Scan for the cell matching the given text and deliver its [X, Y] coordinate at center. 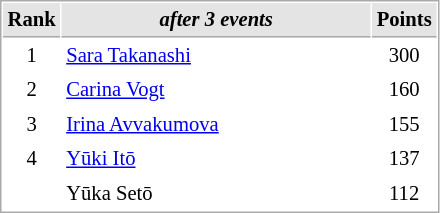
300 [404, 56]
155 [404, 124]
Irina Avvakumova [216, 124]
Points [404, 20]
4 [32, 158]
1 [32, 56]
Yūka Setō [216, 194]
2 [32, 90]
Sara Takanashi [216, 56]
3 [32, 124]
Carina Vogt [216, 90]
137 [404, 158]
112 [404, 194]
160 [404, 90]
Yūki Itō [216, 158]
Rank [32, 20]
after 3 events [216, 20]
